Extract the [X, Y] coordinate from the center of the cell holding the provided text.  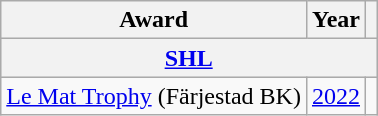
Year [336, 20]
Le Mat Trophy (Färjestad BK) [154, 96]
2022 [336, 96]
Award [154, 20]
SHL [189, 58]
